Pinpoint the cell where the given text exists, returning its [x, y] midpoint coordinate. 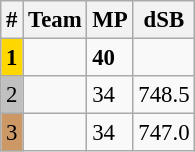
# [12, 20]
1 [12, 58]
747.0 [164, 133]
MP [110, 20]
Team [55, 20]
3 [12, 133]
dSB [164, 20]
748.5 [164, 95]
2 [12, 95]
40 [110, 58]
